Locate the cell with the specified text and output its [x, y] center coordinate. 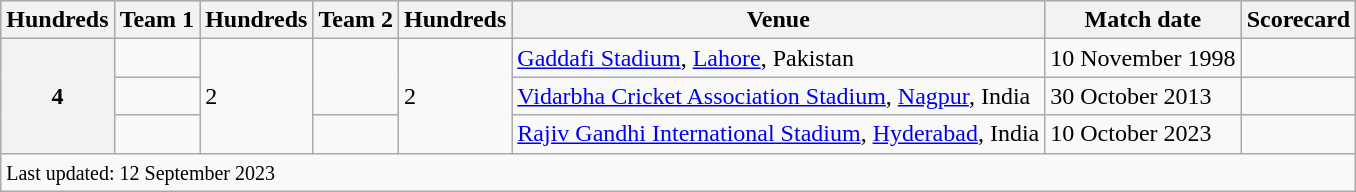
4 [58, 96]
Scorecard [1298, 20]
Venue [778, 20]
Last updated: 12 September 2023 [678, 172]
Rajiv Gandhi International Stadium, Hyderabad, India [778, 134]
Match date [1143, 20]
30 October 2013 [1143, 96]
Vidarbha Cricket Association Stadium, Nagpur, India [778, 96]
10 November 1998 [1143, 58]
10 October 2023 [1143, 134]
Team 1 [157, 20]
Gaddafi Stadium, Lahore, Pakistan [778, 58]
Team 2 [356, 20]
